From the cell containing the given text, extract its center point as (x, y) coordinate. 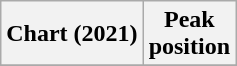
Chart (2021) (72, 34)
Peakposition (189, 34)
